For the text-containing cell, return its midpoint in (X, Y) coordinate format. 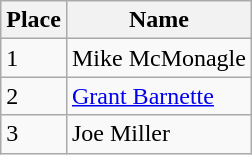
Grant Barnette (158, 96)
Name (158, 20)
Place (34, 20)
1 (34, 58)
Mike McMonagle (158, 58)
3 (34, 134)
Joe Miller (158, 134)
2 (34, 96)
